For the text-containing cell, return its midpoint in [x, y] coordinate format. 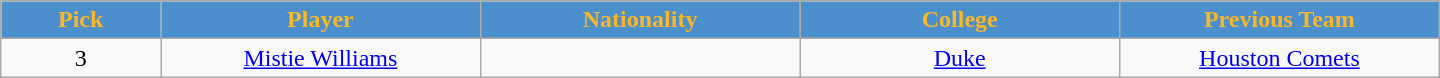
Duke [960, 58]
College [960, 20]
Player [321, 20]
Pick [81, 20]
3 [81, 58]
Houston Comets [1280, 58]
Mistie Williams [321, 58]
Previous Team [1280, 20]
Nationality [640, 20]
